Identify which cell holds the provided text, then report its (x, y) central coordinate. 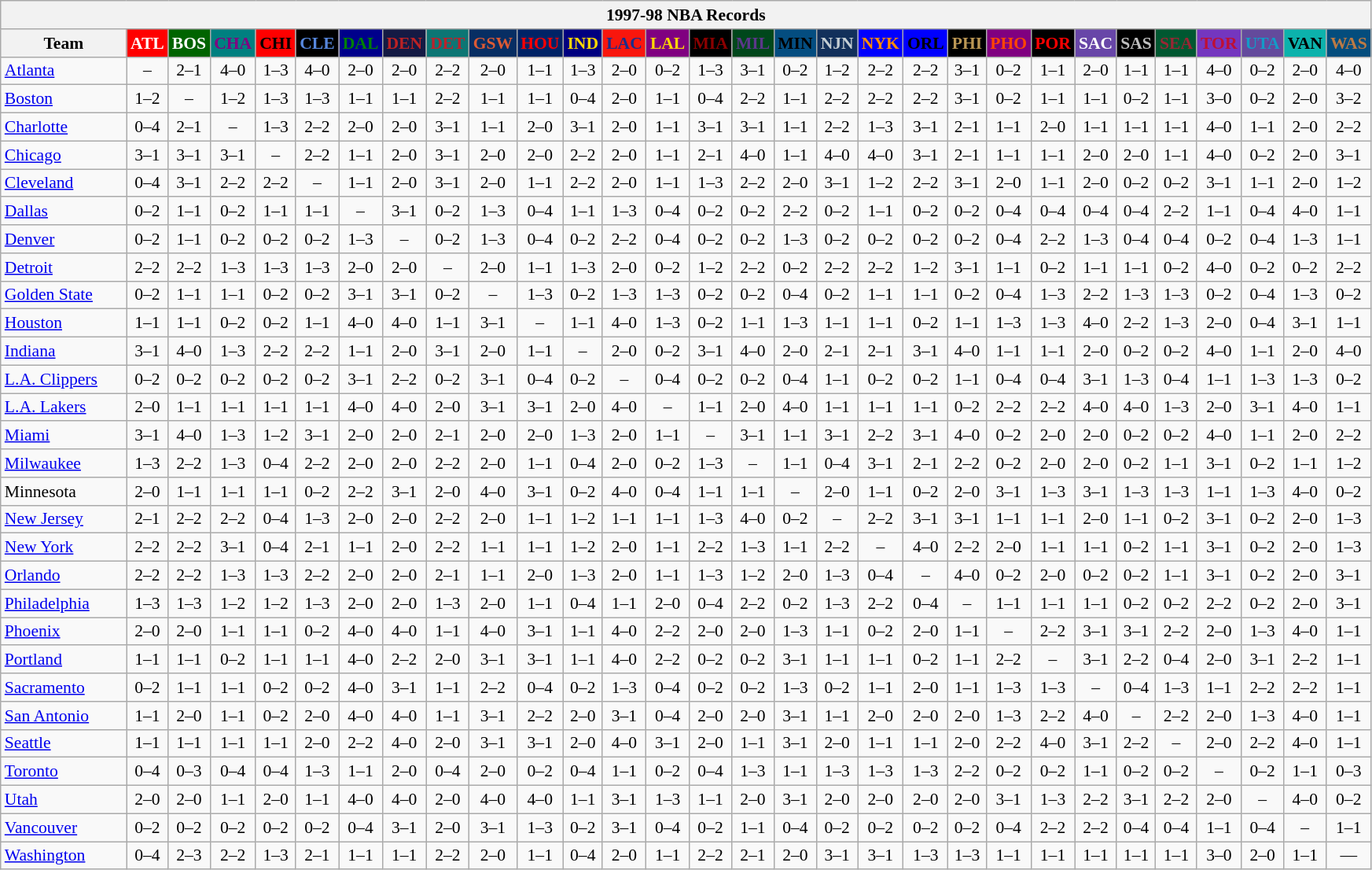
San Antonio (64, 716)
DET (448, 43)
MIA (710, 43)
MIL (753, 43)
Indiana (64, 352)
DAL (361, 43)
POR (1053, 43)
New York (64, 547)
HOU (539, 43)
Phoenix (64, 632)
ATL (148, 43)
1997-98 NBA Records (686, 15)
CLE (318, 43)
NYK (881, 43)
UTA (1263, 43)
Charlotte (64, 127)
Boston (64, 99)
Golden State (64, 295)
New Jersey (64, 519)
Miami (64, 436)
SAS (1136, 43)
Dallas (64, 212)
L.A. Clippers (64, 379)
SAC (1096, 43)
NJN (837, 43)
Philadelphia (64, 603)
Team (64, 43)
ORL (926, 43)
Denver (64, 239)
Toronto (64, 772)
BOS (189, 43)
DEN (404, 43)
SEA (1176, 43)
Chicago (64, 155)
WAS (1349, 43)
Sacramento (64, 688)
Washington (64, 856)
Houston (64, 323)
Seattle (64, 743)
GSW (494, 43)
Milwaukee (64, 463)
Utah (64, 800)
— (1349, 856)
MIN (795, 43)
VAN (1305, 43)
Portland (64, 660)
2–3 (189, 856)
3–2 (1349, 99)
LAL (668, 43)
L.A. Lakers (64, 407)
Detroit (64, 267)
CHA (233, 43)
Minnesota (64, 492)
Orlando (64, 576)
PHI (967, 43)
IND (583, 43)
CHI (275, 43)
Vancouver (64, 828)
Cleveland (64, 183)
TOR (1219, 43)
LAC (624, 43)
Atlanta (64, 71)
PHO (1008, 43)
